From the cell containing the given text, extract its center point as [X, Y] coordinate. 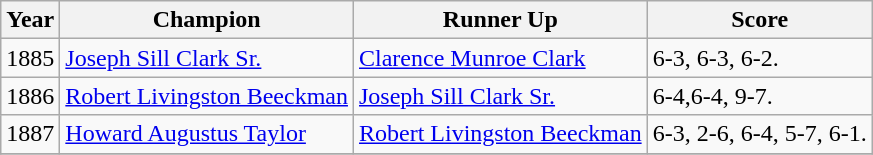
6-3, 2-6, 6-4, 5-7, 6-1. [760, 134]
Howard Augustus Taylor [207, 134]
Runner Up [500, 20]
Clarence Munroe Clark [500, 58]
Year [30, 20]
6-3, 6-3, 6-2. [760, 58]
1887 [30, 134]
1886 [30, 96]
1885 [30, 58]
Champion [207, 20]
6-4,6-4, 9-7. [760, 96]
Score [760, 20]
